Identify which cell holds the provided text, then report its (X, Y) central coordinate. 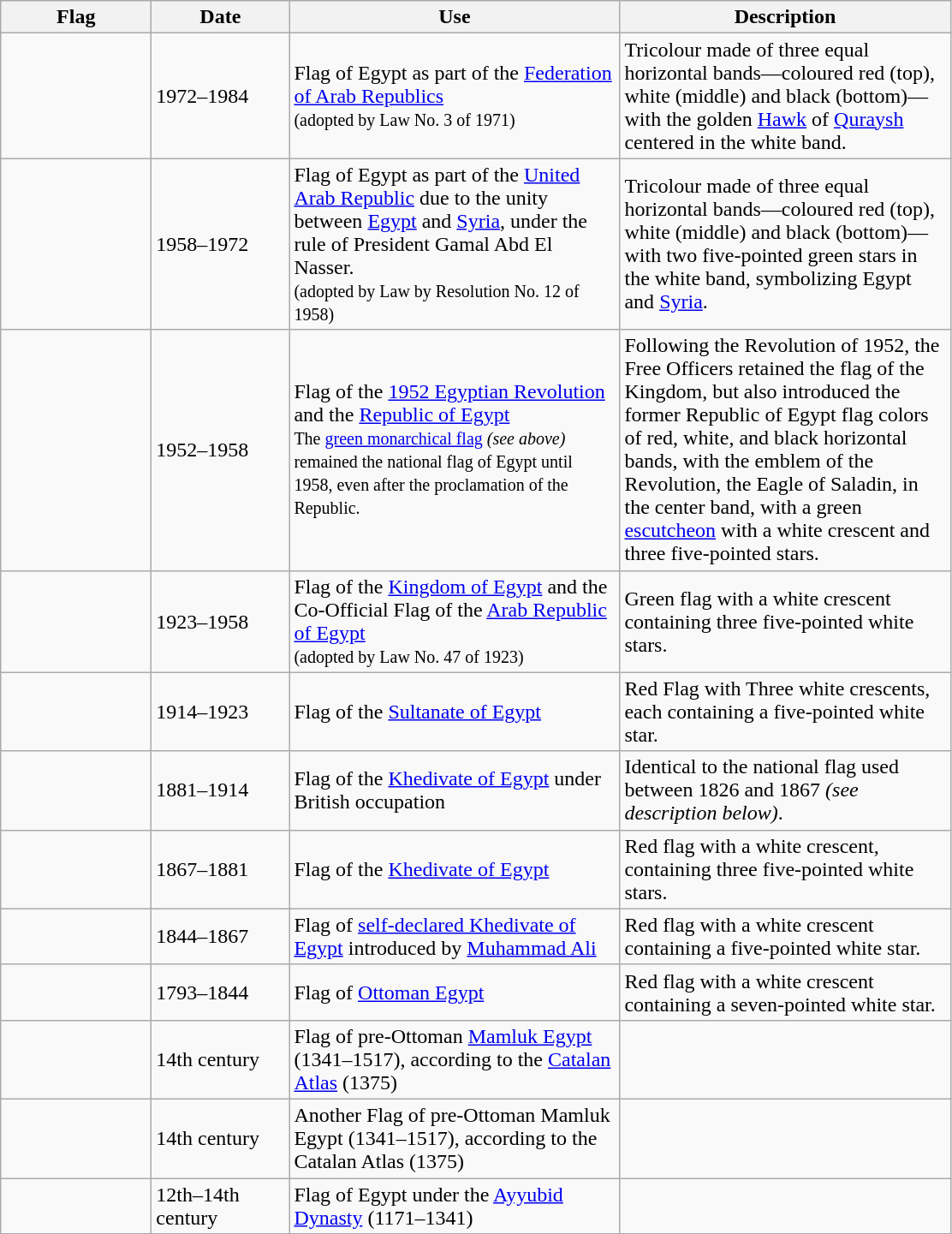
Flag of self-declared Khedivate of Egypt introduced by Muhammad Ali (455, 937)
Flag of the Kingdom of Egypt and the Co-Official Flag of the Arab Republic of Egypt(adopted by Law No. 47 of 1923) (455, 622)
12th–14th century (221, 1206)
Another Flag of pre-Ottoman Mamluk Egypt (1341–1517), according to the Catalan Atlas (1375) (455, 1138)
Green flag with a white crescent containing three five-pointed white stars. (785, 622)
Flag of the Sultanate of Egypt (455, 712)
Identical to the national flag used between 1826 and 1867 (see description below). (785, 790)
Description (785, 17)
1958–1972 (221, 244)
Flag of Ottoman Egypt (455, 992)
Red Flag with Three white crescents, each containing a five-pointed white star. (785, 712)
1867–1881 (221, 869)
Flag of Egypt as part of the Federation of Arab Republics(adopted by Law No. 3 of 1971) (455, 96)
Red flag with a white crescent containing a seven-pointed white star. (785, 992)
Red flag with a white crescent containing a five-pointed white star. (785, 937)
1793–1844 (221, 992)
Flag of the Khedivate of Egypt under British occupation (455, 790)
1844–1867 (221, 937)
1914–1923 (221, 712)
Flag of Egypt under the Ayyubid Dynasty (1171–1341) (455, 1206)
Flag of pre-Ottoman Mamluk Egypt (1341–1517), according to the Catalan Atlas (1375) (455, 1059)
Date (221, 17)
1972–1984 (221, 96)
1952–1958 (221, 450)
1881–1914 (221, 790)
Flag of the Khedivate of Egypt (455, 869)
Red flag with a white crescent, containing three five-pointed white stars. (785, 869)
Use (455, 17)
Flag (76, 17)
1923–1958 (221, 622)
